Identify which cell holds the provided text, then report its (X, Y) central coordinate. 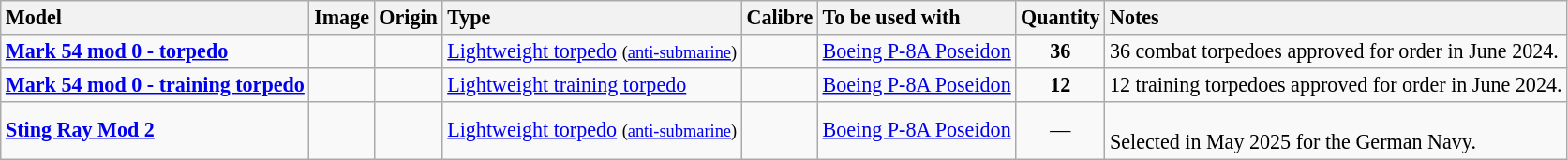
Mark 54 mod 0 - training torpedo (156, 84)
12 training torpedoes approved for order in June 2024. (1337, 84)
Type (592, 17)
— (1061, 129)
Quantity (1061, 17)
12 (1061, 84)
Notes (1337, 17)
Lightweight training torpedo (592, 84)
36 (1061, 51)
Image (341, 17)
Origin (409, 17)
To be used with (917, 17)
Model (156, 17)
36 combat torpedoes approved for order in June 2024. (1337, 51)
Selected in May 2025 for the German Navy. (1337, 129)
Sting Ray Mod 2 (156, 129)
Calibre (780, 17)
Mark 54 mod 0 - torpedo (156, 51)
